Scan for the cell matching the given text and deliver its [X, Y] coordinate at center. 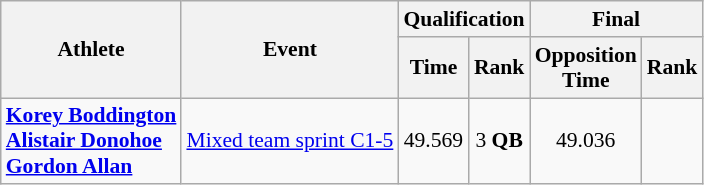
OppositionTime [586, 68]
Event [290, 50]
49.569 [433, 142]
49.036 [586, 142]
Qualification [464, 19]
Mixed team sprint C1-5 [290, 142]
Athlete [92, 50]
Final [616, 19]
Time [433, 68]
3 QB [500, 142]
Korey BoddingtonAlistair DonohoeGordon Allan [92, 142]
